Scan for the cell matching the given text and deliver its [x, y] coordinate at center. 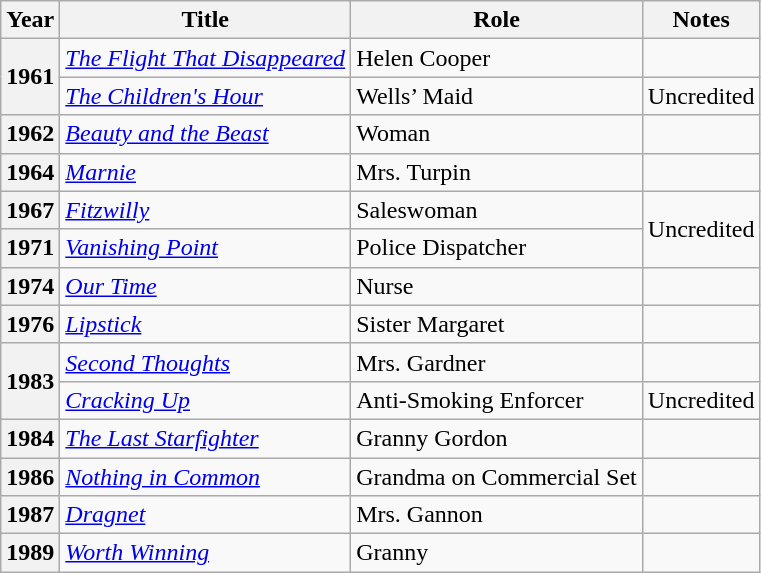
Anti-Smoking Enforcer [497, 400]
The Last Starfighter [206, 438]
The Flight That Disappeared [206, 58]
Granny Gordon [497, 438]
The Children's Hour [206, 96]
Grandma on Commercial Set [497, 477]
1984 [30, 438]
Role [497, 20]
1989 [30, 553]
1962 [30, 134]
Cracking Up [206, 400]
Dragnet [206, 515]
1983 [30, 381]
1961 [30, 77]
Woman [497, 134]
Wells’ Maid [497, 96]
1974 [30, 286]
Police Dispatcher [497, 248]
Our Time [206, 286]
Lipstick [206, 324]
Granny [497, 553]
Mrs. Gardner [497, 362]
Worth Winning [206, 553]
Mrs. Turpin [497, 172]
Nothing in Common [206, 477]
Fitzwilly [206, 210]
Sister Margaret [497, 324]
Notes [701, 20]
Title [206, 20]
1967 [30, 210]
Beauty and the Beast [206, 134]
Year [30, 20]
1971 [30, 248]
Helen Cooper [497, 58]
Vanishing Point [206, 248]
Second Thoughts [206, 362]
1987 [30, 515]
1964 [30, 172]
Saleswoman [497, 210]
Mrs. Gannon [497, 515]
1976 [30, 324]
Nurse [497, 286]
Marnie [206, 172]
1986 [30, 477]
